Output the [X, Y] coordinate of the center of the cell containing the given text.  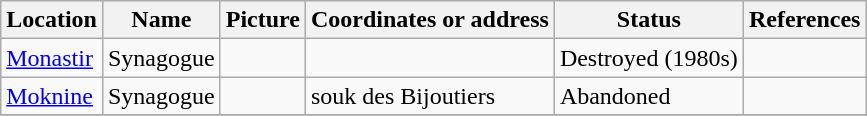
References [804, 20]
Abandoned [648, 96]
souk des Bijoutiers [430, 96]
Status [648, 20]
Coordinates or address [430, 20]
Monastir [52, 58]
Location [52, 20]
Name [161, 20]
Destroyed (1980s) [648, 58]
Picture [262, 20]
Moknine [52, 96]
